Extract the (X, Y) coordinate from the center of the cell holding the provided text.  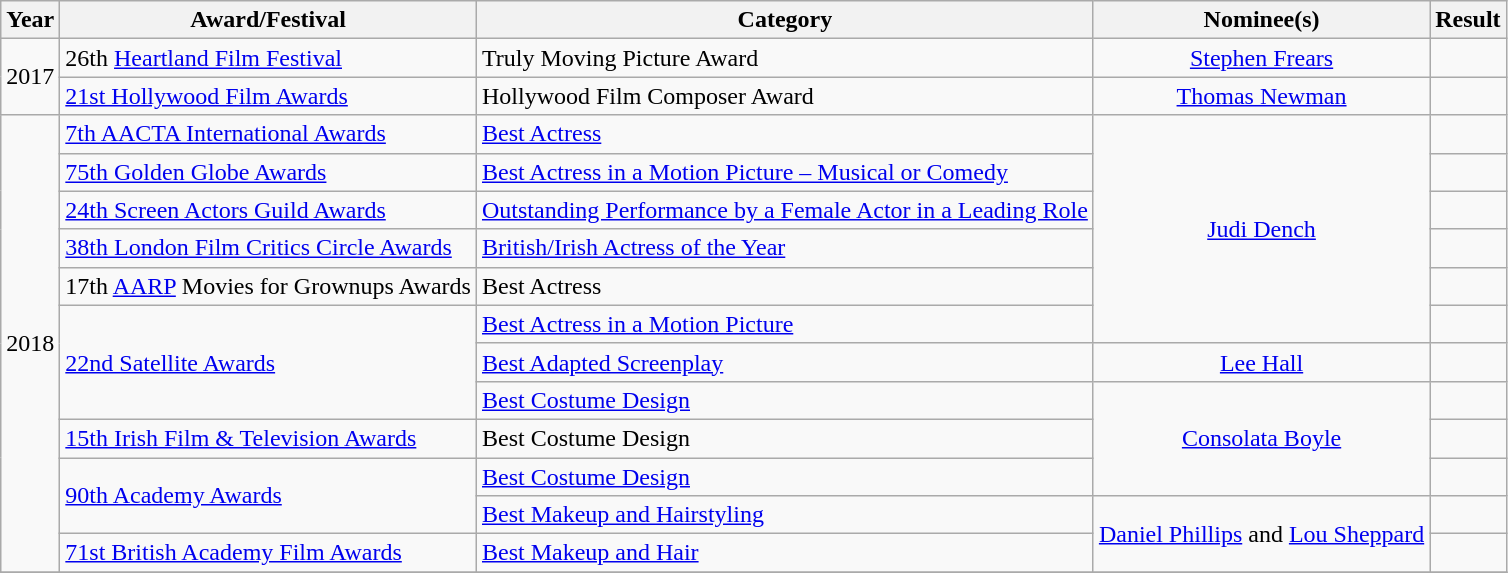
Best Adapted Screenplay (784, 362)
Consolata Boyle (1261, 438)
Best Actress in a Motion Picture (784, 324)
Truly Moving Picture Award (784, 58)
38th London Film Critics Circle Awards (268, 248)
Judi Dench (1261, 229)
21st Hollywood Film Awards (268, 96)
Award/Festival (268, 20)
British/Irish Actress of the Year (784, 248)
2018 (30, 344)
Outstanding Performance by a Female Actor in a Leading Role (784, 210)
7th AACTA International Awards (268, 134)
Daniel Phillips and Lou Sheppard (1261, 534)
Nominee(s) (1261, 20)
Best Makeup and Hair (784, 553)
Year (30, 20)
Stephen Frears (1261, 58)
75th Golden Globe Awards (268, 172)
Best Actress in a Motion Picture – Musical or Comedy (784, 172)
Category (784, 20)
71st British Academy Film Awards (268, 553)
24th Screen Actors Guild Awards (268, 210)
Thomas Newman (1261, 96)
Best Makeup and Hairstyling (784, 515)
Lee Hall (1261, 362)
26th Heartland Film Festival (268, 58)
17th AARP Movies for Grownups Awards (268, 286)
15th Irish Film & Television Awards (268, 438)
2017 (30, 77)
Hollywood Film Composer Award (784, 96)
Result (1468, 20)
90th Academy Awards (268, 496)
22nd Satellite Awards (268, 362)
